Locate the cell with the specified text and output its (X, Y) center coordinate. 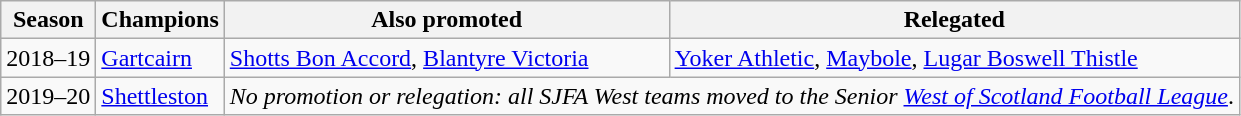
2018–19 (48, 58)
Gartcairn (160, 58)
Also promoted (446, 20)
Season (48, 20)
Yoker Athletic, Maybole, Lugar Boswell Thistle (954, 58)
Relegated (954, 20)
Shettleston (160, 96)
2019–20 (48, 96)
No promotion or relegation: all SJFA West teams moved to the Senior West of Scotland Football League. (732, 96)
Shotts Bon Accord, Blantyre Victoria (446, 58)
Champions (160, 20)
